Search for the cell housing the specified text and yield its [X, Y] center coordinate. 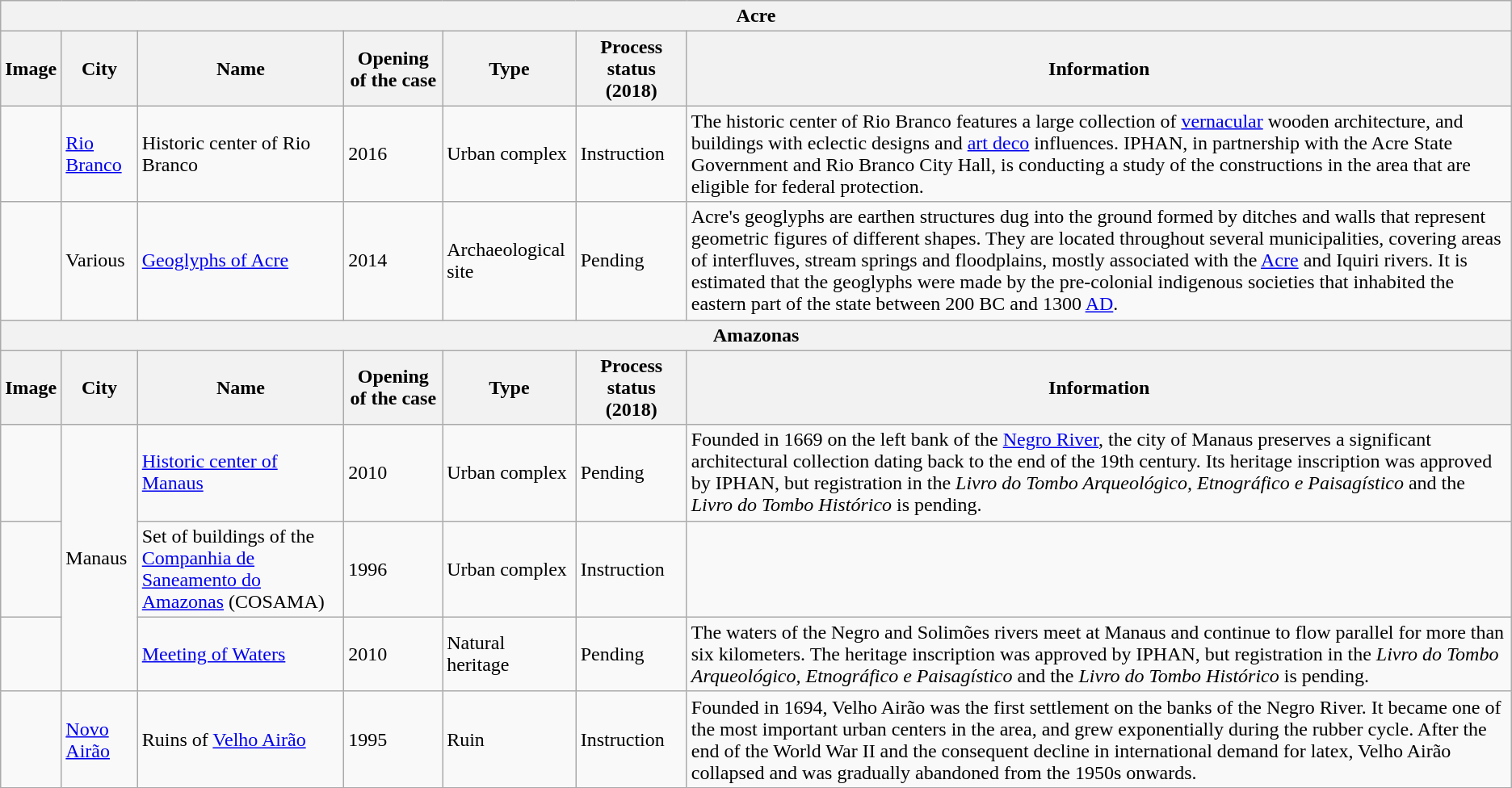
2014 [393, 261]
Set of buildings of the Companhia de Saneamento do Amazonas (COSAMA) [241, 568]
Geoglyphs of Acre [241, 261]
Ruin [510, 740]
Meeting of Waters [241, 654]
1996 [393, 568]
Historic center of Manaus [241, 473]
Archaeological site [510, 261]
Ruins of Velho Airão [241, 740]
2016 [393, 153]
Rio Branco [99, 153]
Natural heritage [510, 654]
Historic center of Rio Branco [241, 153]
Amazonas [756, 335]
Various [99, 261]
1995 [393, 740]
Acre [756, 16]
Manaus [99, 558]
Novo Airão [99, 740]
